Scan for the cell matching the given text and deliver its [X, Y] coordinate at center. 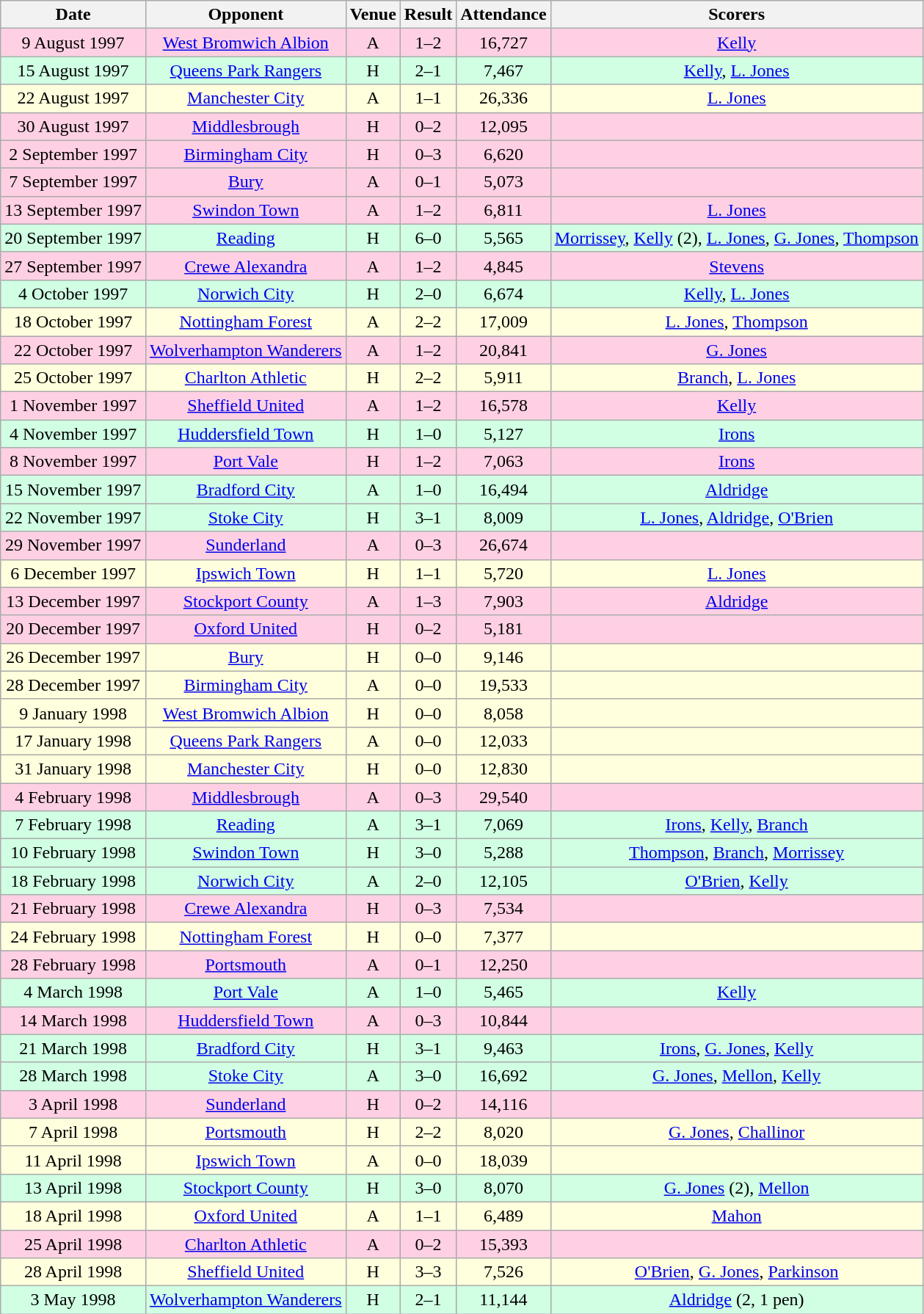
14 March 1998 [73, 1020]
4,845 [503, 266]
25 April 1998 [73, 1244]
7,377 [503, 937]
Thompson, Branch, Morrissey [737, 853]
Opponent [245, 15]
22 November 1997 [73, 518]
6,620 [503, 154]
8,020 [503, 1132]
9 August 1997 [73, 43]
3 May 1998 [73, 1300]
5,127 [503, 434]
5,465 [503, 992]
6–0 [428, 238]
8,009 [503, 518]
21 February 1998 [73, 909]
4 October 1997 [73, 294]
12,250 [503, 965]
7 April 1998 [73, 1132]
28 March 1998 [73, 1076]
4 March 1998 [73, 992]
Aldridge (2, 1 pen) [737, 1300]
1 November 1997 [73, 406]
15 August 1997 [73, 70]
16,692 [503, 1076]
9 January 1998 [73, 713]
O'Brien, G. Jones, Parkinson [737, 1272]
12,095 [503, 126]
2 September 1997 [73, 154]
5,911 [503, 378]
Venue [373, 15]
28 February 1998 [73, 965]
6,674 [503, 294]
13 September 1997 [73, 210]
7 February 1998 [73, 825]
29 November 1997 [73, 545]
3 April 1998 [73, 1104]
Scorers [737, 15]
18 October 1997 [73, 322]
Stevens [737, 266]
7,063 [503, 462]
15 November 1997 [73, 490]
6 December 1997 [73, 573]
26,336 [503, 98]
9,463 [503, 1048]
1–3 [428, 601]
L. Jones, Thompson [737, 322]
7,069 [503, 825]
28 December 1997 [73, 685]
22 October 1997 [73, 350]
31 January 1998 [73, 769]
27 September 1997 [73, 266]
10,844 [503, 1020]
13 April 1998 [73, 1188]
Attendance [503, 15]
5,181 [503, 629]
Result [428, 15]
18 February 1998 [73, 881]
8 November 1997 [73, 462]
8,070 [503, 1188]
Date [73, 15]
19,533 [503, 685]
28 April 1998 [73, 1272]
12,830 [503, 769]
G. Jones, Challinor [737, 1132]
20 September 1997 [73, 238]
21 March 1998 [73, 1048]
13 December 1997 [73, 601]
15,393 [503, 1244]
11,144 [503, 1300]
20 December 1997 [73, 629]
30 August 1997 [73, 126]
6,489 [503, 1216]
7,467 [503, 70]
Mahon [737, 1216]
7 September 1997 [73, 182]
17,009 [503, 322]
O'Brien, Kelly [737, 881]
8,058 [503, 713]
24 February 1998 [73, 937]
16,494 [503, 490]
14,116 [503, 1104]
17 January 1998 [73, 741]
4 November 1997 [73, 434]
Branch, L. Jones [737, 378]
11 April 1998 [73, 1160]
18,039 [503, 1160]
26,674 [503, 545]
20,841 [503, 350]
3–3 [428, 1272]
16,578 [503, 406]
7,534 [503, 909]
5,720 [503, 573]
Morrissey, Kelly (2), L. Jones, G. Jones, Thompson [737, 238]
5,565 [503, 238]
5,288 [503, 853]
12,105 [503, 881]
9,146 [503, 657]
18 April 1998 [73, 1216]
16,727 [503, 43]
7,903 [503, 601]
Irons, Kelly, Branch [737, 825]
29,540 [503, 796]
G. Jones [737, 350]
26 December 1997 [73, 657]
L. Jones, Aldridge, O'Brien [737, 518]
22 August 1997 [73, 98]
12,033 [503, 741]
10 February 1998 [73, 853]
G. Jones, Mellon, Kelly [737, 1076]
G. Jones (2), Mellon [737, 1188]
7,526 [503, 1272]
5,073 [503, 182]
25 October 1997 [73, 378]
6,811 [503, 210]
4 February 1998 [73, 796]
Irons, G. Jones, Kelly [737, 1048]
